Return [X, Y] of the center of cell containing provided text 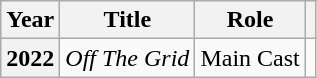
Main Cast [250, 58]
Off The Grid [128, 58]
Role [250, 20]
2022 [30, 58]
Title [128, 20]
Year [30, 20]
